Extract the (x, y) coordinate from the center of the cell holding the provided text.  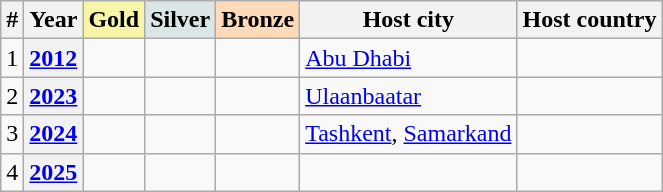
Bronze (258, 20)
Host country (590, 20)
2012 (54, 58)
1 (12, 58)
2025 (54, 172)
Year (54, 20)
2023 (54, 96)
2 (12, 96)
Tashkent, Samarkand (408, 134)
# (12, 20)
Gold (114, 20)
Host city (408, 20)
2024 (54, 134)
Silver (180, 20)
4 (12, 172)
Ulaanbaatar (408, 96)
Abu Dhabi (408, 58)
3 (12, 134)
